Find where the given text appears and provide that cell's center as [X, Y] coordinate. 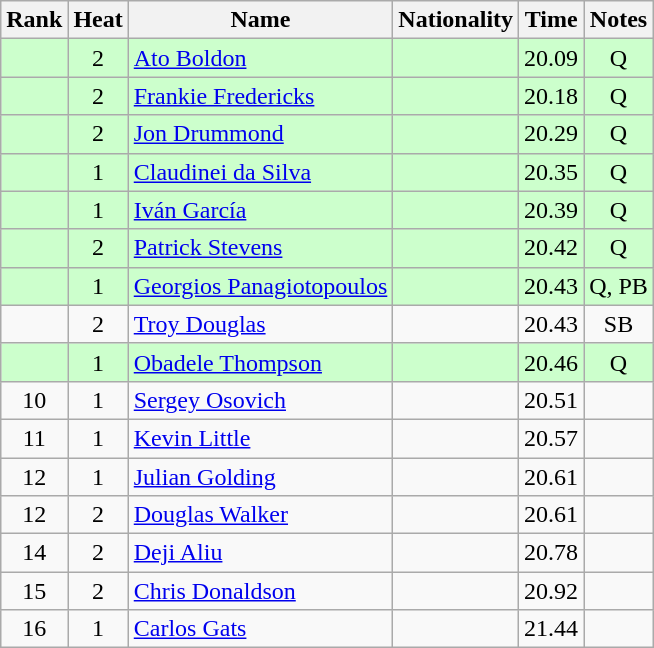
Georgios Panagiotopoulos [260, 286]
10 [34, 400]
16 [34, 629]
Patrick Stevens [260, 248]
20.18 [552, 96]
Chris Donaldson [260, 591]
20.29 [552, 134]
Douglas Walker [260, 515]
15 [34, 591]
20.92 [552, 591]
20.09 [552, 58]
21.44 [552, 629]
Name [260, 20]
20.35 [552, 172]
Obadele Thompson [260, 362]
11 [34, 438]
Jon Drummond [260, 134]
Ato Boldon [260, 58]
20.46 [552, 362]
Iván García [260, 210]
SB [619, 324]
Time [552, 20]
Rank [34, 20]
20.57 [552, 438]
Frankie Fredericks [260, 96]
Troy Douglas [260, 324]
Claudinei da Silva [260, 172]
20.42 [552, 248]
Kevin Little [260, 438]
Deji Aliu [260, 553]
Sergey Osovich [260, 400]
Carlos Gats [260, 629]
14 [34, 553]
Nationality [456, 20]
Q, PB [619, 286]
Notes [619, 20]
Julian Golding [260, 477]
20.51 [552, 400]
20.39 [552, 210]
Heat [98, 20]
20.78 [552, 553]
